Search for the cell housing the specified text and yield its [X, Y] center coordinate. 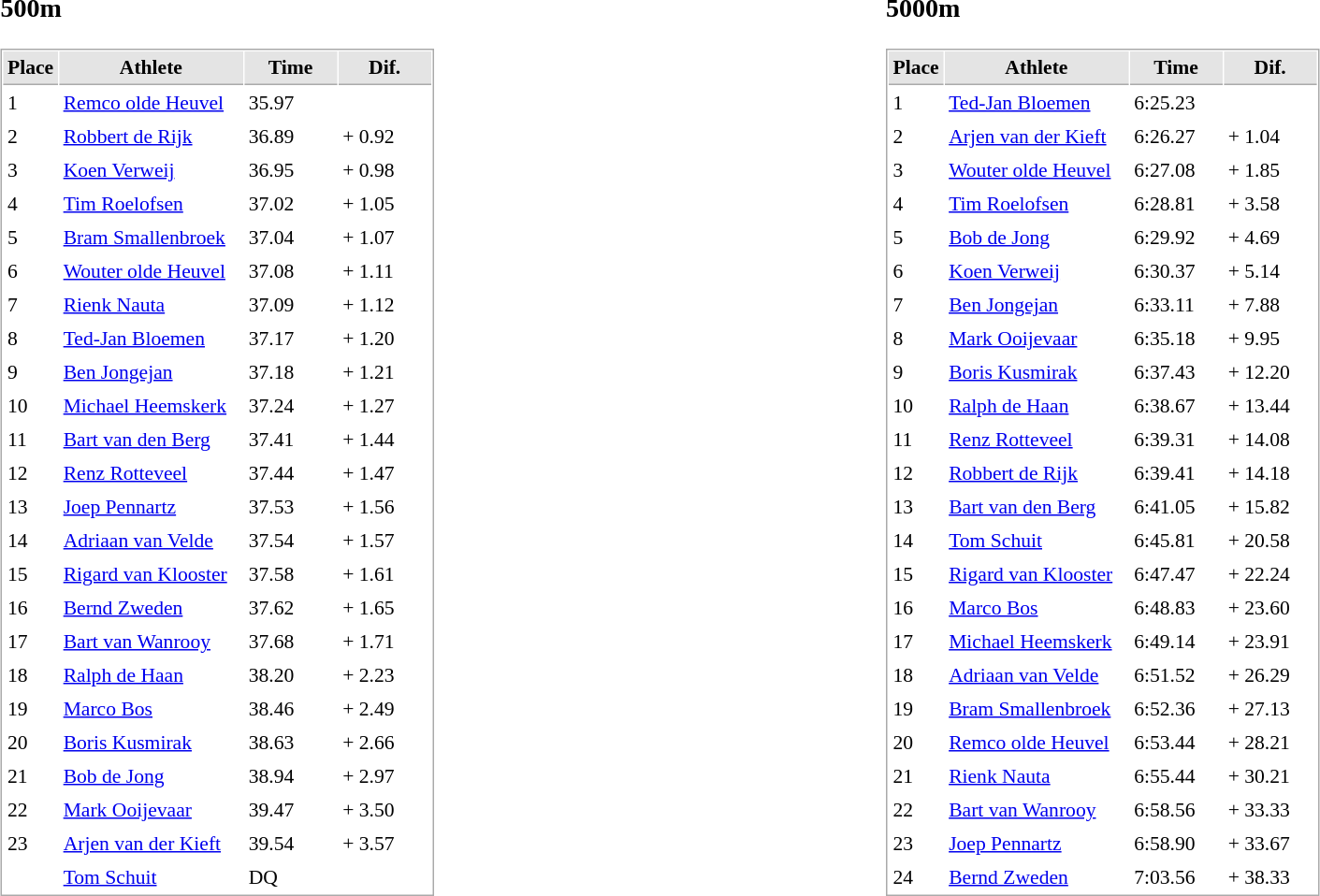
6:38.67 [1177, 406]
6:39.31 [1177, 440]
36.95 [290, 170]
+ 3.58 [1270, 204]
+ 30.21 [1270, 776]
37.04 [290, 238]
+ 3.57 [385, 844]
+ 0.98 [385, 170]
6:41.05 [1177, 507]
37.09 [290, 305]
6:49.14 [1177, 642]
6:58.56 [1177, 810]
+ 1.11 [385, 271]
7:03.56 [1177, 877]
37.54 [290, 541]
6:35.18 [1177, 339]
36.89 [290, 137]
37.18 [290, 372]
38.20 [290, 675]
+ 2.49 [385, 709]
6:47.47 [1177, 574]
+ 1.44 [385, 440]
38.63 [290, 743]
+ 2.66 [385, 743]
+ 20.58 [1270, 541]
37.02 [290, 204]
+ 27.13 [1270, 709]
+ 1.12 [385, 305]
+ 5.14 [1270, 271]
6:30.37 [1177, 271]
6:28.81 [1177, 204]
38.94 [290, 776]
+ 12.20 [1270, 372]
+ 0.92 [385, 137]
37.58 [290, 574]
24 [916, 877]
+ 4.69 [1270, 238]
38.46 [290, 709]
+ 1.04 [1270, 137]
+ 33.33 [1270, 810]
37.44 [290, 473]
+ 26.29 [1270, 675]
+ 2.23 [385, 675]
6:55.44 [1177, 776]
39.54 [290, 844]
+ 1.21 [385, 372]
6:52.36 [1177, 709]
+ 1.47 [385, 473]
+ 1.07 [385, 238]
37.41 [290, 440]
+ 1.71 [385, 642]
+ 2.97 [385, 776]
6:53.44 [1177, 743]
+ 13.44 [1270, 406]
+ 1.20 [385, 339]
37.68 [290, 642]
6:27.08 [1177, 170]
6:26.27 [1177, 137]
+ 1.61 [385, 574]
+ 1.05 [385, 204]
37.62 [290, 608]
6:37.43 [1177, 372]
37.24 [290, 406]
+ 7.88 [1270, 305]
+ 9.95 [1270, 339]
37.17 [290, 339]
6:58.90 [1177, 844]
+ 28.21 [1270, 743]
+ 1.56 [385, 507]
+ 23.60 [1270, 608]
+ 1.85 [1270, 170]
6:45.81 [1177, 541]
6:48.83 [1177, 608]
+ 22.24 [1270, 574]
37.08 [290, 271]
+ 33.67 [1270, 844]
35.97 [290, 103]
DQ [290, 877]
+ 1.27 [385, 406]
+ 1.57 [385, 541]
+ 14.08 [1270, 440]
37.53 [290, 507]
+ 38.33 [1270, 877]
+ 1.65 [385, 608]
39.47 [290, 810]
+ 3.50 [385, 810]
6:29.92 [1177, 238]
6:25.23 [1177, 103]
6:51.52 [1177, 675]
+ 14.18 [1270, 473]
+ 23.91 [1270, 642]
6:33.11 [1177, 305]
6:39.41 [1177, 473]
+ 15.82 [1270, 507]
